For the text-containing cell, return its midpoint in [x, y] coordinate format. 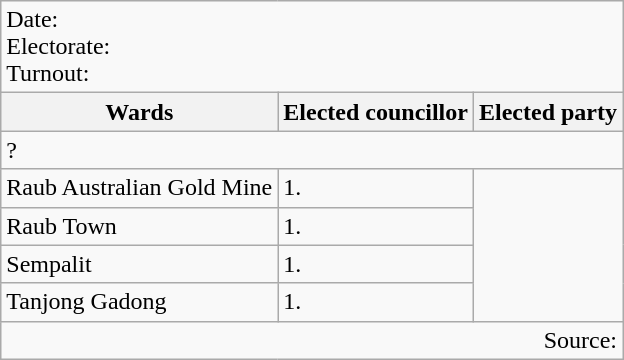
Elected councillor [376, 112]
Sempalit [140, 264]
? [312, 150]
Raub Town [140, 226]
Date: Electorate: Turnout: [312, 47]
Tanjong Gadong [140, 302]
Wards [140, 112]
Source: [312, 340]
Elected party [548, 112]
Raub Australian Gold Mine [140, 188]
